Detect which cell encompasses the target text, then output its [X, Y] center coordinate. 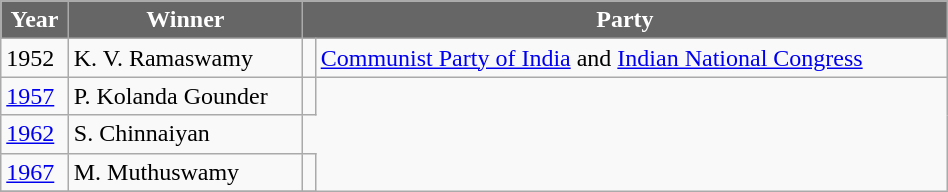
P. Kolanda Gounder [185, 96]
Winner [185, 20]
K. V. Ramaswamy [185, 58]
M. Muthuswamy [185, 172]
1967 [35, 172]
Year [35, 20]
1962 [35, 134]
Party [626, 20]
1952 [35, 58]
Communist Party of India and Indian National Congress [631, 58]
S. Chinnaiyan [185, 134]
1957 [35, 96]
